Scan for the cell matching the given text and deliver its (x, y) coordinate at center. 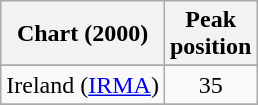
Ireland (IRMA) (83, 85)
Peakposition (210, 34)
Chart (2000) (83, 34)
35 (210, 85)
